For the text-containing cell, return its midpoint in [x, y] coordinate format. 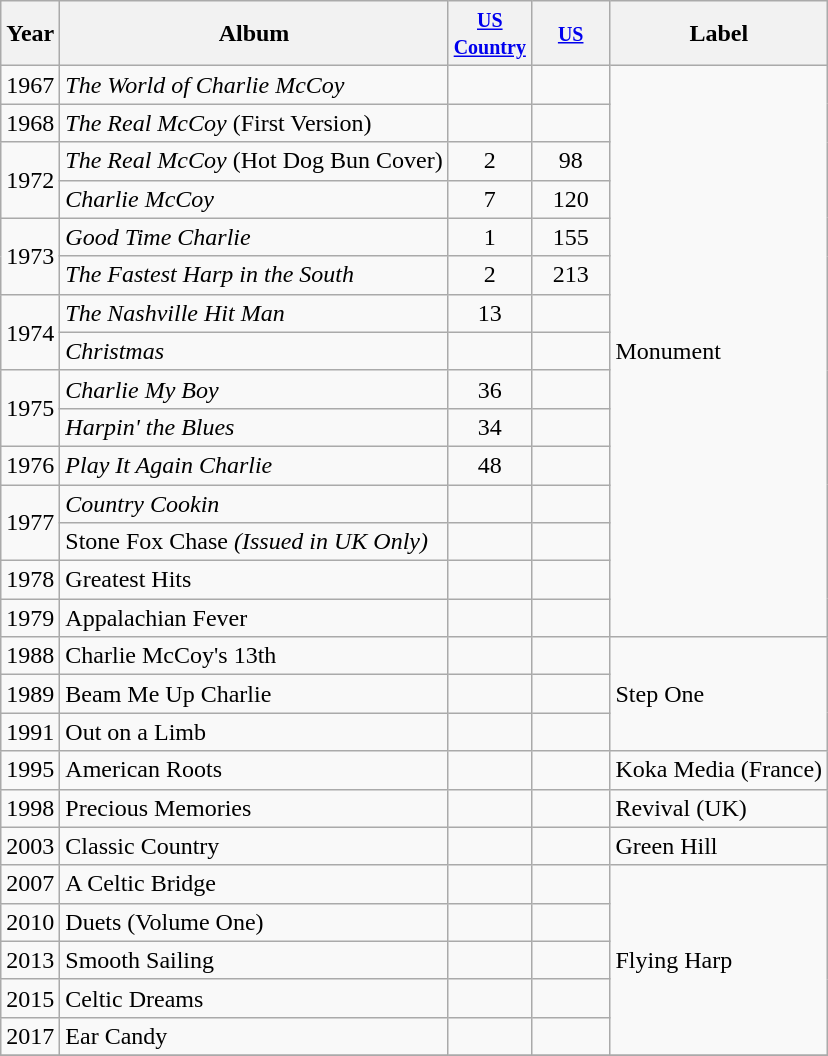
213 [570, 275]
2010 [30, 922]
Precious Memories [254, 808]
2017 [30, 1036]
36 [490, 389]
The Fastest Harp in the South [254, 275]
98 [570, 161]
1977 [30, 522]
A Celtic Bridge [254, 884]
Country Cookin [254, 503]
1979 [30, 618]
Label [719, 34]
Flying Harp [719, 960]
1988 [30, 656]
1978 [30, 580]
155 [570, 237]
Play It Again Charlie [254, 465]
48 [490, 465]
1972 [30, 180]
Charlie McCoy's 13th [254, 656]
7 [490, 199]
1995 [30, 770]
2007 [30, 884]
The World of Charlie McCoy [254, 85]
1967 [30, 85]
Smooth Sailing [254, 960]
The Nashville Hit Man [254, 313]
1975 [30, 408]
Appalachian Fever [254, 618]
Celtic Dreams [254, 998]
1968 [30, 123]
The Real McCoy (First Version) [254, 123]
Classic Country [254, 846]
1974 [30, 332]
Revival (UK) [719, 808]
2015 [30, 998]
1973 [30, 256]
Album [254, 34]
The Real McCoy (Hot Dog Bun Cover) [254, 161]
Good Time Charlie [254, 237]
1991 [30, 732]
13 [490, 313]
Harpin' the Blues [254, 427]
Greatest Hits [254, 580]
US [570, 34]
34 [490, 427]
Step One [719, 694]
Year [30, 34]
2003 [30, 846]
1989 [30, 694]
US Country [490, 34]
Stone Fox Chase (Issued in UK Only) [254, 542]
Christmas [254, 351]
1998 [30, 808]
Out on a Limb [254, 732]
Koka Media (France) [719, 770]
1 [490, 237]
American Roots [254, 770]
Charlie My Boy [254, 389]
120 [570, 199]
1976 [30, 465]
Charlie McCoy [254, 199]
Green Hill [719, 846]
Monument [719, 352]
Beam Me Up Charlie [254, 694]
2013 [30, 960]
Ear Candy [254, 1036]
Duets (Volume One) [254, 922]
